Search for the cell housing the specified text and yield its [x, y] center coordinate. 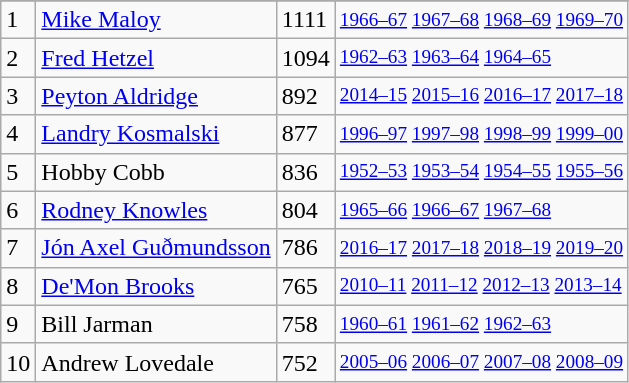
1962–63 1963–64 1964–65 [481, 58]
877 [306, 134]
8 [18, 286]
Fred Hetzel [156, 58]
1965–66 1966–67 1967–68 [481, 210]
10 [18, 362]
1094 [306, 58]
804 [306, 210]
6 [18, 210]
Peyton Aldridge [156, 96]
Andrew Lovedale [156, 362]
7 [18, 248]
2005–06 2006–07 2007–08 2008–09 [481, 362]
Rodney Knowles [156, 210]
1 [18, 20]
3 [18, 96]
De'Mon Brooks [156, 286]
2014–15 2015–16 2016–17 2017–18 [481, 96]
5 [18, 172]
4 [18, 134]
1996–97 1997–98 1998–99 1999–00 [481, 134]
892 [306, 96]
758 [306, 324]
Landry Kosmalski [156, 134]
1966–67 1967–68 1968–69 1969–70 [481, 20]
Jón Axel Guðmundsson [156, 248]
Hobby Cobb [156, 172]
765 [306, 286]
Bill Jarman [156, 324]
1960–61 1961–62 1962–63 [481, 324]
786 [306, 248]
2016–17 2017–18 2018–19 2019–20 [481, 248]
2010–11 2011–12 2012–13 2013–14 [481, 286]
9 [18, 324]
Mike Maloy [156, 20]
836 [306, 172]
1952–53 1953–54 1954–55 1955–56 [481, 172]
1111 [306, 20]
2 [18, 58]
752 [306, 362]
